Return the (x, y) coordinate for the center point of the cell that contains the specified text.  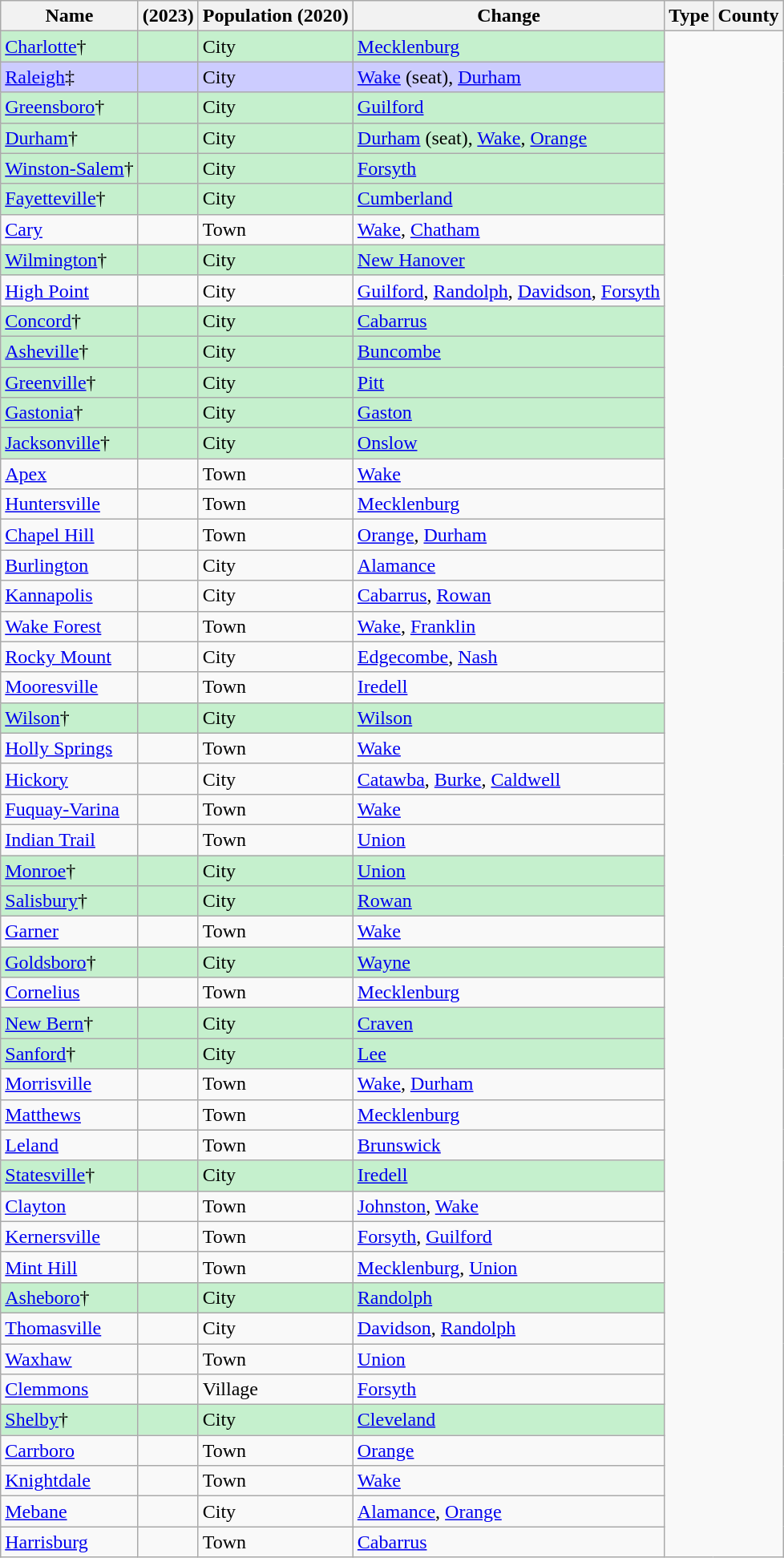
Charlotte† (69, 47)
Guilford, Randolph, Davidson, Forsyth (508, 290)
Indian Trail (69, 840)
Forsyth, Guilford (508, 1236)
Wayne (508, 962)
Randolph (508, 1297)
Cumberland (508, 199)
Orange (508, 1451)
Wake, Durham (508, 1084)
Cornelius (69, 993)
Asheville† (69, 351)
Chapel Hill (69, 535)
Pitt (508, 382)
Carrboro (69, 1451)
Greenville† (69, 382)
Wake, Franklin (508, 626)
Craven (508, 1023)
Salisbury† (69, 901)
Kannapolis (69, 596)
Hickory (69, 779)
Gaston (508, 413)
Edgecombe, Nash (508, 657)
Wilson† (69, 718)
Statesville† (69, 1176)
Davidson, Randolph (508, 1328)
Wilson (508, 718)
Shelby† (69, 1420)
Alamance, Orange (508, 1511)
Cary (69, 229)
Wilmington† (69, 260)
Goldsboro† (69, 962)
Garner (69, 932)
Huntersville (69, 504)
Gastonia† (69, 413)
(2023) (168, 16)
Rocky Mount (69, 657)
Clemmons (69, 1390)
Holly Springs (69, 748)
Burlington (69, 565)
Cleveland (508, 1420)
Change (508, 16)
Wake (seat), Durham (508, 77)
Lee (508, 1054)
Buncombe (508, 351)
Winston-Salem† (69, 168)
Waxhaw (69, 1359)
Johnston, Wake (508, 1206)
Fayetteville† (69, 199)
Wake, Chatham (508, 229)
Greensboro† (69, 107)
Alamance (508, 565)
Catawba, Burke, Caldwell (508, 779)
Wake Forest (69, 626)
Jacksonville† (69, 443)
Durham (seat), Wake, Orange (508, 138)
Monroe† (69, 870)
New Bern† (69, 1023)
Kernersville (69, 1236)
Apex (69, 474)
High Point (69, 290)
Fuquay-Varina (69, 809)
Knightdale (69, 1481)
Asheboro† (69, 1297)
Harrisburg (69, 1542)
Sanford† (69, 1054)
Onslow (508, 443)
Orange, Durham (508, 535)
County (749, 16)
Morrisville (69, 1084)
Population (2020) (276, 16)
Guilford (508, 107)
New Hanover (508, 260)
Mebane (69, 1511)
Concord† (69, 321)
Mecklenburg, Union (508, 1267)
Village (276, 1390)
Mint Hill (69, 1267)
Mooresville (69, 687)
Name (69, 16)
Type (689, 16)
Cabarrus, Rowan (508, 596)
Clayton (69, 1206)
Matthews (69, 1115)
Leland (69, 1145)
Brunswick (508, 1145)
Rowan (508, 901)
Durham† (69, 138)
Thomasville (69, 1328)
Raleigh‡ (69, 77)
